Detect which cell encompasses the target text, then output its [X, Y] center coordinate. 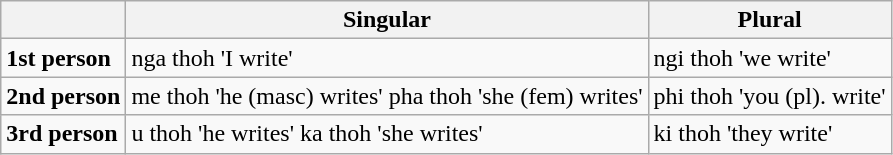
u thoh 'he writes' ka thoh 'she writes' [387, 134]
phi thoh 'you (pl). write' [770, 96]
Singular [387, 20]
2nd person [64, 96]
nga thoh 'I write' [387, 58]
ki thoh 'they write' [770, 134]
ngi thoh 'we write' [770, 58]
Plural [770, 20]
1st person [64, 58]
me thoh 'he (masc) writes' pha thoh 'she (fem) writes' [387, 96]
3rd person [64, 134]
